Find where the given text appears and provide that cell's center as (x, y) coordinate. 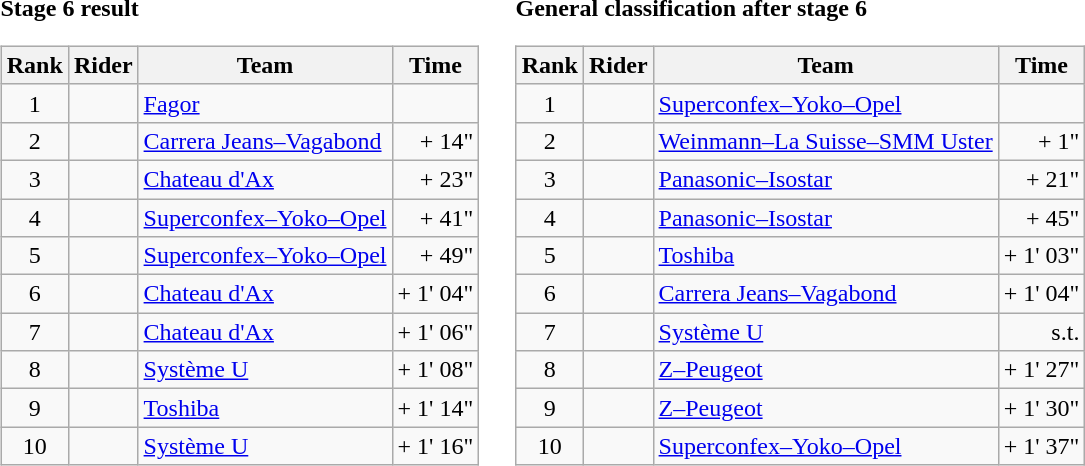
s.t. (1042, 332)
+ 1' 14" (436, 408)
+ 1' 37" (1042, 446)
+ 1" (1042, 141)
Fagor (265, 103)
Weinmann–La Suisse–SMM Uster (826, 141)
+ 49" (436, 256)
+ 1' 16" (436, 446)
+ 1' 30" (1042, 408)
+ 45" (1042, 217)
+ 21" (1042, 179)
+ 41" (436, 217)
+ 1' 08" (436, 370)
+ 1' 06" (436, 332)
+ 1' 03" (1042, 256)
+ 14" (436, 141)
+ 23" (436, 179)
+ 1' 27" (1042, 370)
